Determine the (x, y) coordinate at the center of the cell enclosing the given text.  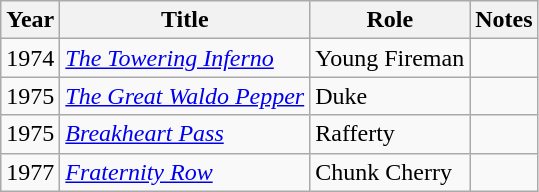
Notes (504, 20)
Chunk Cherry (390, 172)
Title (185, 20)
1974 (30, 58)
Role (390, 20)
Duke (390, 96)
Young Fireman (390, 58)
Rafferty (390, 134)
Breakheart Pass (185, 134)
The Great Waldo Pepper (185, 96)
Fraternity Row (185, 172)
1977 (30, 172)
Year (30, 20)
The Towering Inferno (185, 58)
